Find where the given text appears and provide that cell's center as [x, y] coordinate. 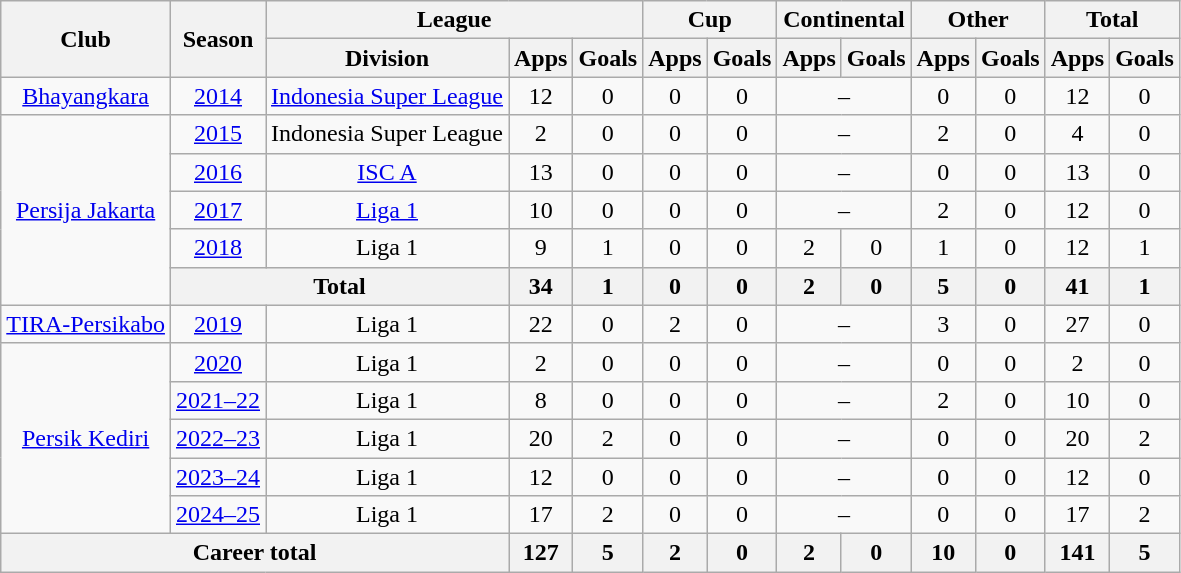
22 [540, 324]
2022–23 [218, 438]
127 [540, 553]
4 [1077, 134]
Club [86, 39]
41 [1077, 286]
Persija Jakarta [86, 210]
ISC A [388, 172]
Persik Kediri [86, 438]
34 [540, 286]
2017 [218, 210]
2021–22 [218, 400]
Division [388, 58]
141 [1077, 553]
3 [943, 324]
27 [1077, 324]
9 [540, 248]
2020 [218, 362]
2023–24 [218, 477]
Bhayangkara [86, 96]
2014 [218, 96]
8 [540, 400]
Cup [710, 20]
TIRA-Persikabo [86, 324]
2019 [218, 324]
2015 [218, 134]
League [454, 20]
Continental [844, 20]
2016 [218, 172]
Season [218, 39]
2018 [218, 248]
Career total [255, 553]
Other [978, 20]
2024–25 [218, 515]
